Scan for the cell matching the given text and deliver its [X, Y] coordinate at center. 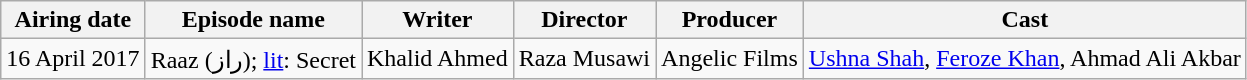
Producer [730, 20]
16 April 2017 [73, 59]
Airing date [73, 20]
Ushna Shah, Feroze Khan, Ahmad Ali Akbar [1024, 59]
Cast [1024, 20]
Director [584, 20]
Angelic Films [730, 59]
Raza Musawi [584, 59]
Raaz (راز); lit: Secret [253, 59]
Episode name [253, 20]
Khalid Ahmed [438, 59]
Writer [438, 20]
